Return (X, Y) of the center of cell containing provided text 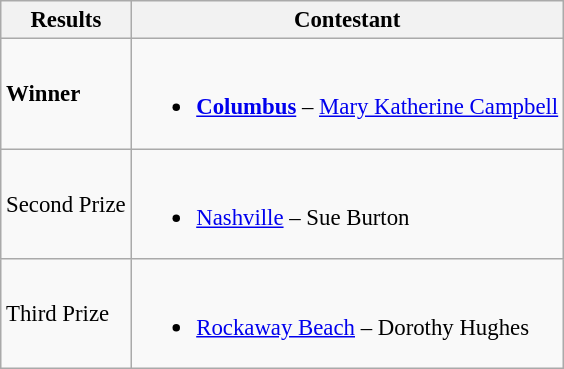
Results (66, 20)
Nashville – Sue Burton (348, 204)
Columbus – Mary Katherine Campbell (348, 94)
Rockaway Beach – Dorothy Hughes (348, 314)
Contestant (348, 20)
Third Prize (66, 314)
Winner (66, 94)
Second Prize (66, 204)
